Pinpoint the cell where the given text exists, returning its [x, y] midpoint coordinate. 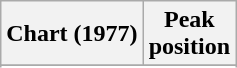
Chart (1977) [72, 34]
Peak position [189, 34]
